For the text-containing cell, return its midpoint in (x, y) coordinate format. 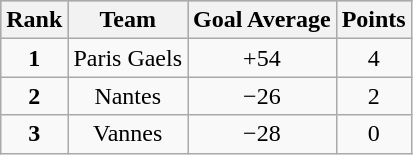
−28 (262, 134)
Vannes (128, 134)
4 (374, 58)
3 (34, 134)
0 (374, 134)
Points (374, 20)
+54 (262, 58)
Paris Gaels (128, 58)
Rank (34, 20)
1 (34, 58)
Team (128, 20)
Nantes (128, 96)
Goal Average (262, 20)
−26 (262, 96)
